Determine the (X, Y) coordinate at the center of the cell enclosing the given text.  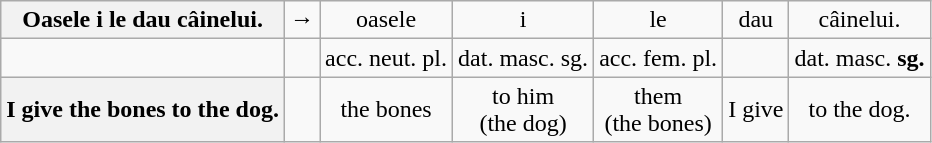
le (658, 20)
them(the bones) (658, 110)
the bones (386, 110)
to the dog. (860, 110)
to him(the dog) (524, 110)
dau (756, 20)
Oasele i le dau câinelui. (143, 20)
oasele (386, 20)
I give (756, 110)
→ (302, 20)
câinelui. (860, 20)
i (524, 20)
acc. neut. pl. (386, 58)
I give the bones to the dog. (143, 110)
acc. fem. pl. (658, 58)
